Extract the (X, Y) coordinate from the center of the cell holding the provided text.  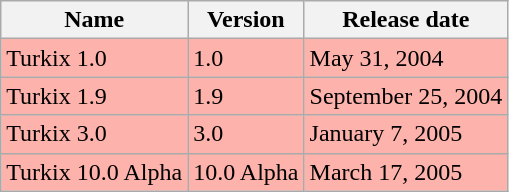
March 17, 2005 (406, 172)
Name (94, 20)
Release date (406, 20)
Turkix 10.0 Alpha (94, 172)
1.0 (246, 58)
Turkix 3.0 (94, 134)
3.0 (246, 134)
Turkix 1.0 (94, 58)
Turkix 1.9 (94, 96)
Version (246, 20)
September 25, 2004 (406, 96)
1.9 (246, 96)
January 7, 2005 (406, 134)
10.0 Alpha (246, 172)
May 31, 2004 (406, 58)
